Determine the [X, Y] coordinate at the center of the cell enclosing the given text.  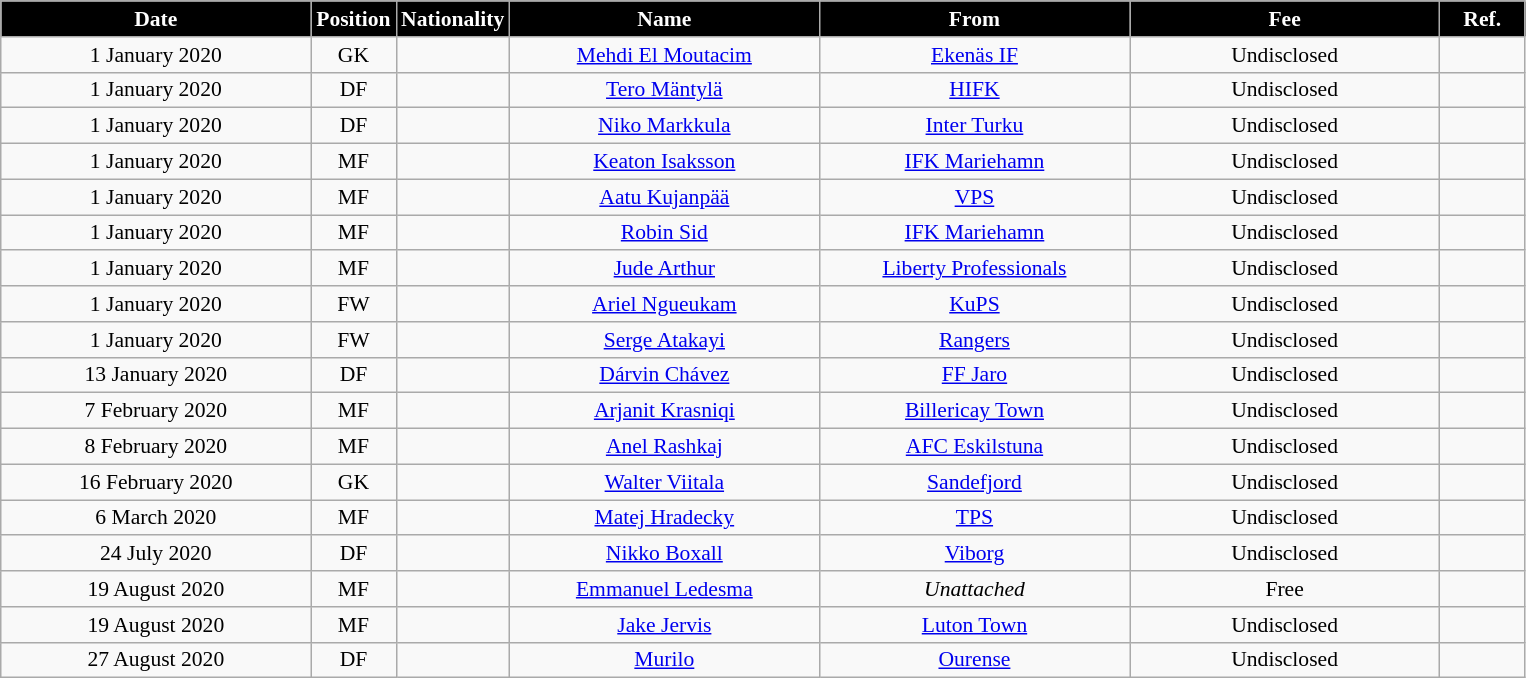
Viborg [974, 554]
Mehdi El Moutacim [664, 55]
Dárvin Chávez [664, 375]
Free [1285, 589]
Position [354, 19]
24 July 2020 [156, 554]
VPS [974, 197]
7 February 2020 [156, 411]
Aatu Kujanpää [664, 197]
TPS [974, 518]
Jude Arthur [664, 269]
Ref. [1482, 19]
From [974, 19]
Liberty Professionals [974, 269]
Nationality [452, 19]
Arjanit Krasniqi [664, 411]
Serge Atakayi [664, 340]
Nikko Boxall [664, 554]
KuPS [974, 304]
Luton Town [974, 625]
Ariel Ngueukam [664, 304]
Matej Hradecky [664, 518]
Robin Sid [664, 233]
13 January 2020 [156, 375]
HIFK [974, 90]
8 February 2020 [156, 447]
Ekenäs IF [974, 55]
AFC Eskilstuna [974, 447]
Sandefjord [974, 482]
Anel Rashkaj [664, 447]
6 March 2020 [156, 518]
Keaton Isaksson [664, 162]
Name [664, 19]
Inter Turku [974, 126]
Ourense [974, 660]
FF Jaro [974, 375]
Unattached [974, 589]
Jake Jervis [664, 625]
Date [156, 19]
27 August 2020 [156, 660]
16 February 2020 [156, 482]
Niko Markkula [664, 126]
Fee [1285, 19]
Murilo [664, 660]
Emmanuel Ledesma [664, 589]
Rangers [974, 340]
Billericay Town [974, 411]
Tero Mäntylä [664, 90]
Walter Viitala [664, 482]
